Detect which cell encompasses the target text, then output its (x, y) center coordinate. 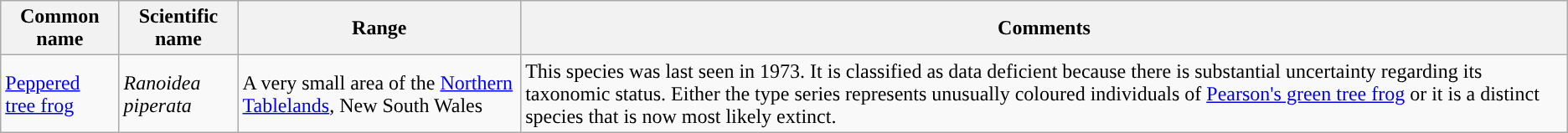
Peppered tree frog (60, 94)
Common name (60, 28)
Comments (1044, 28)
Ranoidea piperata (178, 94)
A very small area of the Northern Tablelands, New South Wales (379, 94)
Scientific name (178, 28)
Range (379, 28)
